Detect which cell encompasses the target text, then output its [x, y] center coordinate. 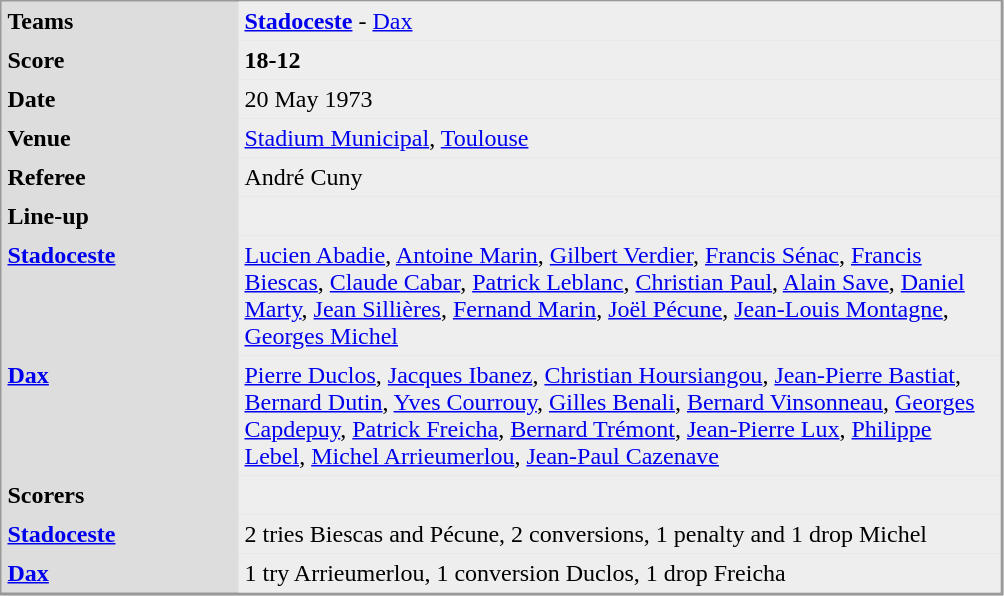
20 May 1973 [619, 100]
Teams [120, 22]
Venue [120, 138]
Referee [120, 178]
18-12 [619, 60]
2 tries Biescas and Pécune, 2 conversions, 1 penalty and 1 drop Michel [619, 534]
Scorers [120, 496]
Stadium Municipal, Toulouse [619, 138]
Score [120, 60]
Stadoceste - Dax [619, 22]
André Cuny [619, 178]
1 try Arrieumerlou, 1 conversion Duclos, 1 drop Freicha [619, 574]
Date [120, 100]
Line-up [120, 216]
